Identify which cell holds the provided text, then report its (X, Y) central coordinate. 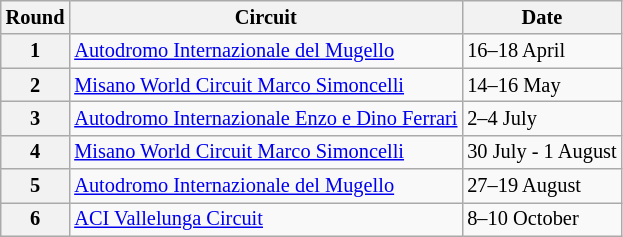
30 July - 1 August (542, 152)
Date (542, 17)
ACI Vallelunga Circuit (266, 219)
14–16 May (542, 85)
27–19 August (542, 186)
Round (36, 17)
3 (36, 118)
6 (36, 219)
1 (36, 51)
2 (36, 85)
Autodromo Internazionale Enzo e Dino Ferrari (266, 118)
16–18 April (542, 51)
2–4 July (542, 118)
Circuit (266, 17)
8–10 October (542, 219)
5 (36, 186)
4 (36, 152)
